Scan for the cell matching the given text and deliver its [X, Y] coordinate at center. 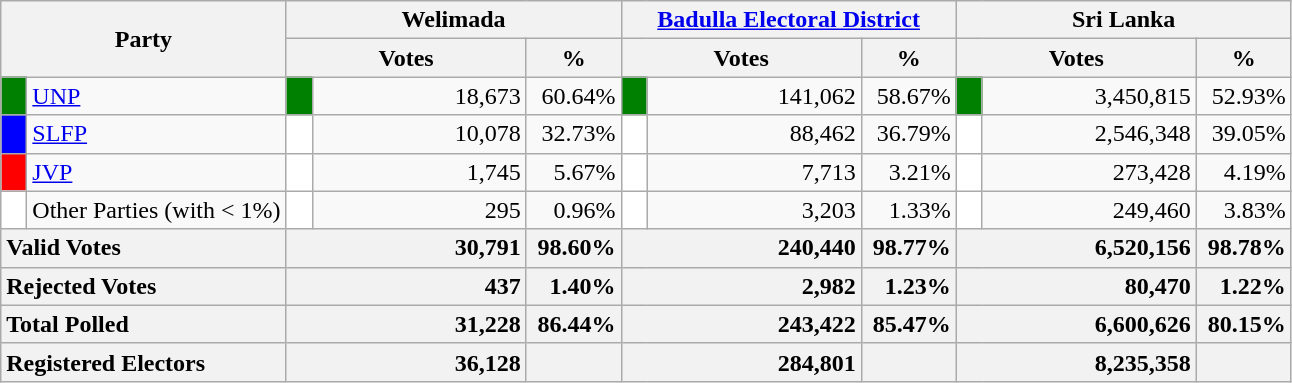
36,128 [406, 362]
3,203 [754, 210]
1.40% [574, 286]
Other Parties (with < 1%) [156, 210]
295 [419, 210]
18,673 [419, 96]
2,546,348 [1089, 134]
36.79% [908, 134]
1.33% [908, 210]
437 [406, 286]
31,228 [406, 324]
243,422 [741, 324]
SLFP [156, 134]
273,428 [1089, 172]
60.64% [574, 96]
Registered Electors [144, 362]
Party [144, 39]
52.93% [1244, 96]
1.23% [908, 286]
80,470 [1076, 286]
3,450,815 [1089, 96]
2,982 [741, 286]
80.15% [1244, 324]
85.47% [908, 324]
Valid Votes [144, 248]
88,462 [754, 134]
32.73% [574, 134]
240,440 [741, 248]
3.21% [908, 172]
3.83% [1244, 210]
Sri Lanka [1124, 20]
284,801 [741, 362]
6,520,156 [1076, 248]
30,791 [406, 248]
98.78% [1244, 248]
Rejected Votes [144, 286]
5.67% [574, 172]
58.67% [908, 96]
6,600,626 [1076, 324]
98.77% [908, 248]
10,078 [419, 134]
39.05% [1244, 134]
4.19% [1244, 172]
Welimada [454, 20]
98.60% [574, 248]
141,062 [754, 96]
UNP [156, 96]
Total Polled [144, 324]
JVP [156, 172]
8,235,358 [1076, 362]
249,460 [1089, 210]
0.96% [574, 210]
7,713 [754, 172]
Badulla Electoral District [788, 20]
86.44% [574, 324]
1,745 [419, 172]
1.22% [1244, 286]
